Determine the (x, y) coordinate at the center of the cell enclosing the given text.  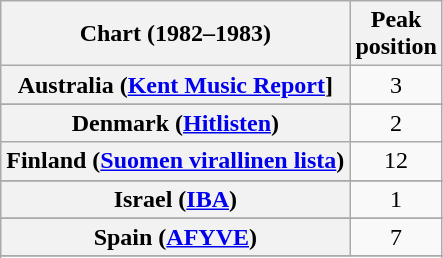
12 (396, 161)
Peakposition (396, 34)
Chart (1982–1983) (176, 34)
Spain (AFYVE) (176, 237)
Finland (Suomen virallinen lista) (176, 161)
3 (396, 85)
7 (396, 237)
Israel (IBA) (176, 199)
2 (396, 123)
Australia (Kent Music Report] (176, 85)
1 (396, 199)
Denmark (Hitlisten) (176, 123)
